Capture the cell that displays the provided text and extract its [X, Y] central coordinate. 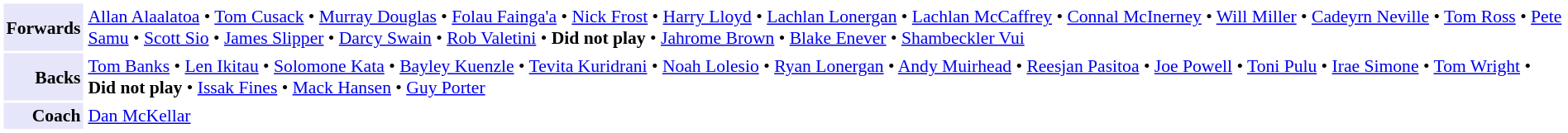
Forwards [43, 26]
Coach [43, 116]
Backs [43, 76]
Dan McKellar [825, 116]
